Find where the given text appears and provide that cell's center as [x, y] coordinate. 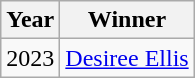
Year [30, 20]
Desiree Ellis [127, 58]
2023 [30, 58]
Winner [127, 20]
